Locate the cell with the specified text and output its (X, Y) center coordinate. 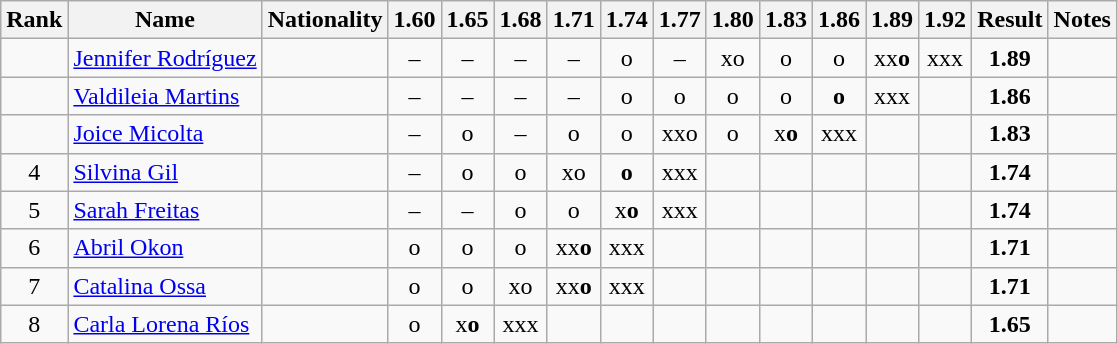
Sarah Freitas (165, 210)
Rank (34, 20)
Notes (1082, 20)
1.80 (732, 20)
1.60 (414, 20)
Abril Okon (165, 248)
Catalina Ossa (165, 286)
6 (34, 248)
Name (165, 20)
Joice Micolta (165, 134)
5 (34, 210)
7 (34, 286)
4 (34, 172)
8 (34, 324)
Valdileia Martins (165, 96)
Nationality (325, 20)
1.77 (680, 20)
Result (1010, 20)
Carla Lorena Ríos (165, 324)
1.68 (520, 20)
Jennifer Rodríguez (165, 58)
1.92 (946, 20)
Silvina Gil (165, 172)
